Provide the (x, y) coordinate of the cell's center where the given text is located.  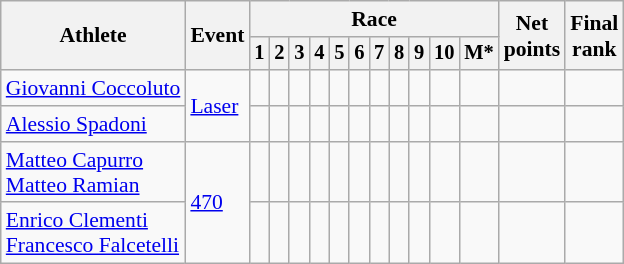
Finalrank (594, 36)
M* (478, 54)
7 (379, 54)
Netpoints (532, 36)
2 (279, 54)
Giovanni Coccoluto (94, 88)
5 (339, 54)
Matteo CapurroMatteo Ramian (94, 172)
6 (359, 54)
Alessio Spadoni (94, 124)
Laser (217, 106)
Race (374, 19)
Enrico ClementiFrancesco Falcetelli (94, 234)
Event (217, 36)
10 (444, 54)
1 (259, 54)
9 (419, 54)
4 (319, 54)
8 (399, 54)
Athlete (94, 36)
470 (217, 203)
3 (299, 54)
